Capture the cell that displays the provided text and extract its [x, y] central coordinate. 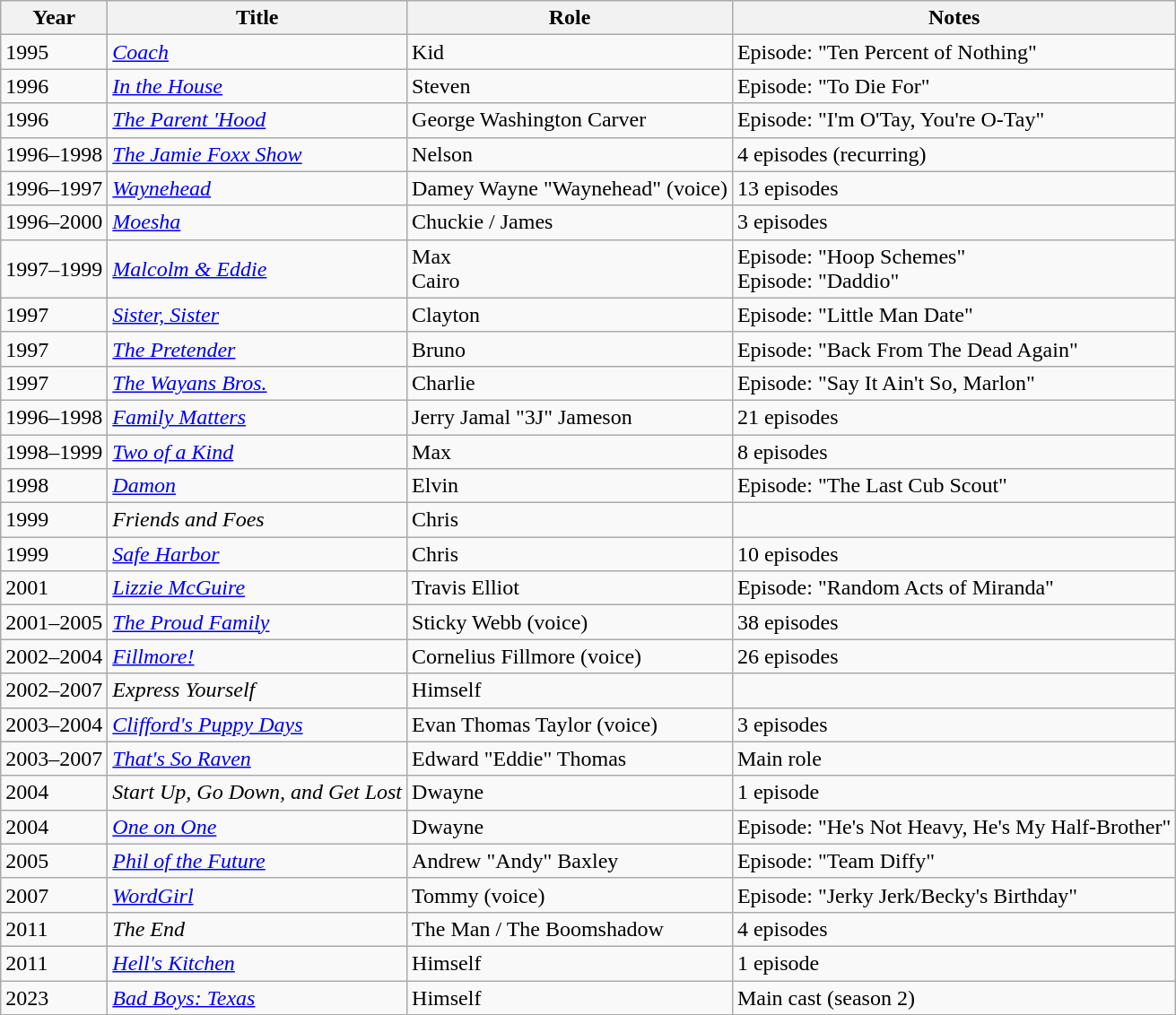
8 episodes [954, 451]
1998–1999 [54, 451]
Coach [257, 52]
2001 [54, 588]
Elvin [571, 486]
Fillmore! [257, 656]
Episode: "I'm O'Tay, You're O-Tay" [954, 120]
21 episodes [954, 417]
Damey Wayne "Waynehead" (voice) [571, 188]
Title [257, 18]
Main role [954, 759]
Year [54, 18]
Episode: "Jerky Jerk/Becky's Birthday" [954, 895]
Lizzie McGuire [257, 588]
Travis Elliot [571, 588]
38 episodes [954, 622]
Main cast (season 2) [954, 998]
The Wayans Bros. [257, 383]
Kid [571, 52]
Episode: "He's Not Heavy, He's My Half-Brother" [954, 827]
2005 [54, 861]
1996–2000 [54, 222]
WordGirl [257, 895]
George Washington Carver [571, 120]
Episode: "Ten Percent of Nothing" [954, 52]
Episode: "Say It Ain't So, Marlon" [954, 383]
Moesha [257, 222]
Episode: "Little Man Date" [954, 315]
Andrew "Andy" Baxley [571, 861]
Two of a Kind [257, 451]
Jerry Jamal "3J" Jameson [571, 417]
Episode: "The Last Cub Scout" [954, 486]
1998 [54, 486]
2002–2007 [54, 690]
Steven [571, 86]
Cornelius Fillmore (voice) [571, 656]
13 episodes [954, 188]
In the House [257, 86]
Hell's Kitchen [257, 963]
2023 [54, 998]
Evan Thomas Taylor (voice) [571, 724]
Damon [257, 486]
4 episodes [954, 929]
1997–1999 [54, 269]
Nelson [571, 154]
2003–2004 [54, 724]
1996–1997 [54, 188]
Chuckie / James [571, 222]
That's So Raven [257, 759]
One on One [257, 827]
Express Yourself [257, 690]
Bad Boys: Texas [257, 998]
2001–2005 [54, 622]
2007 [54, 895]
Malcolm & Eddie [257, 269]
Family Matters [257, 417]
Waynehead [257, 188]
Safe Harbor [257, 554]
Role [571, 18]
The End [257, 929]
The Proud Family [257, 622]
The Pretender [257, 349]
Start Up, Go Down, and Get Lost [257, 793]
MaxCairo [571, 269]
2003–2007 [54, 759]
Episode: "To Die For" [954, 86]
Edward "Eddie" Thomas [571, 759]
Episode: "Back From The Dead Again" [954, 349]
Max [571, 451]
26 episodes [954, 656]
4 episodes (recurring) [954, 154]
The Man / The Boomshadow [571, 929]
Clifford's Puppy Days [257, 724]
Notes [954, 18]
Phil of the Future [257, 861]
The Jamie Foxx Show [257, 154]
Friends and Foes [257, 520]
Episode: "Random Acts of Miranda" [954, 588]
Episode: "Team Diffy" [954, 861]
Charlie [571, 383]
Sister, Sister [257, 315]
Bruno [571, 349]
10 episodes [954, 554]
Clayton [571, 315]
Tommy (voice) [571, 895]
The Parent 'Hood [257, 120]
Sticky Webb (voice) [571, 622]
1995 [54, 52]
Episode: "Hoop Schemes"Episode: "Daddio" [954, 269]
2002–2004 [54, 656]
